Provide the (x, y) coordinate of the cell's center where the given text is located.  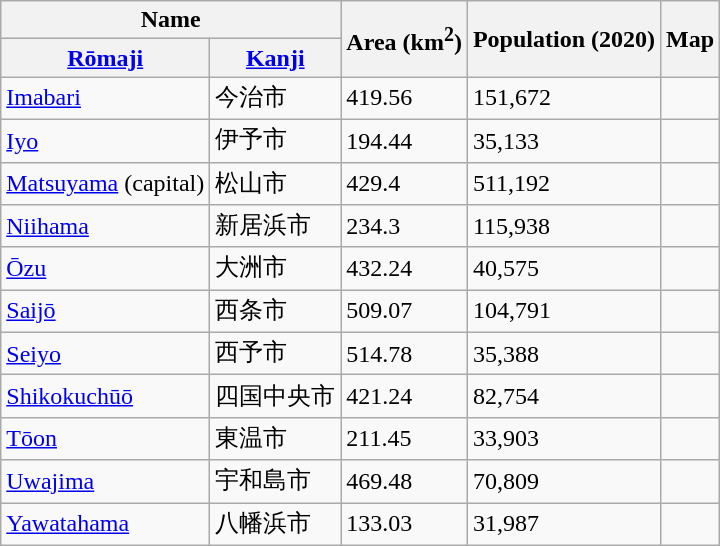
松山市 (276, 184)
211.45 (404, 438)
429.4 (404, 184)
151,672 (564, 98)
469.48 (404, 482)
Map (690, 39)
35,133 (564, 140)
Imabari (106, 98)
八幡浜市 (276, 524)
104,791 (564, 312)
194.44 (404, 140)
419.56 (404, 98)
東温市 (276, 438)
宇和島市 (276, 482)
Matsuyama (capital) (106, 184)
Niihama (106, 226)
Ōzu (106, 268)
Tōon (106, 438)
70,809 (564, 482)
今治市 (276, 98)
82,754 (564, 396)
511,192 (564, 184)
35,388 (564, 354)
Population (2020) (564, 39)
115,938 (564, 226)
西条市 (276, 312)
Shikokuchūō (106, 396)
421.24 (404, 396)
31,987 (564, 524)
四国中央市 (276, 396)
Saijō (106, 312)
Iyo (106, 140)
伊予市 (276, 140)
大洲市 (276, 268)
133.03 (404, 524)
Uwajima (106, 482)
西予市 (276, 354)
40,575 (564, 268)
Area (km2) (404, 39)
432.24 (404, 268)
509.07 (404, 312)
234.3 (404, 226)
Name (171, 20)
Seiyo (106, 354)
Kanji (276, 58)
Rōmaji (106, 58)
新居浜市 (276, 226)
514.78 (404, 354)
Yawatahama (106, 524)
33,903 (564, 438)
